Provide the (x, y) coordinate of the cell's center where the given text is located.  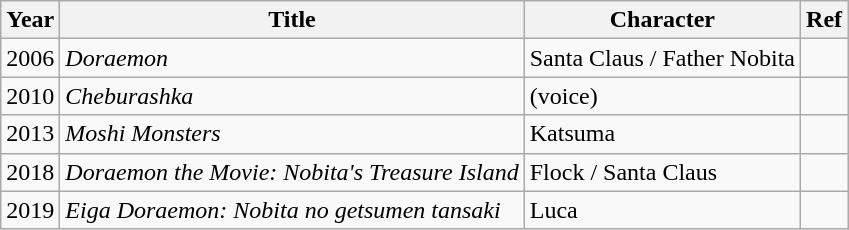
Katsuma (662, 134)
2019 (30, 210)
Eiga Doraemon: Nobita no getsumen tansaki (292, 210)
2013 (30, 134)
Doraemon (292, 58)
Luca (662, 210)
Ref (824, 20)
(voice) (662, 96)
2006 (30, 58)
Character (662, 20)
Flock / Santa Claus (662, 172)
2010 (30, 96)
2018 (30, 172)
Cheburashka (292, 96)
Title (292, 20)
Doraemon the Movie: Nobita's Treasure Island (292, 172)
Year (30, 20)
Moshi Monsters (292, 134)
Santa Claus / Father Nobita (662, 58)
